Detect which cell encompasses the target text, then output its [X, Y] center coordinate. 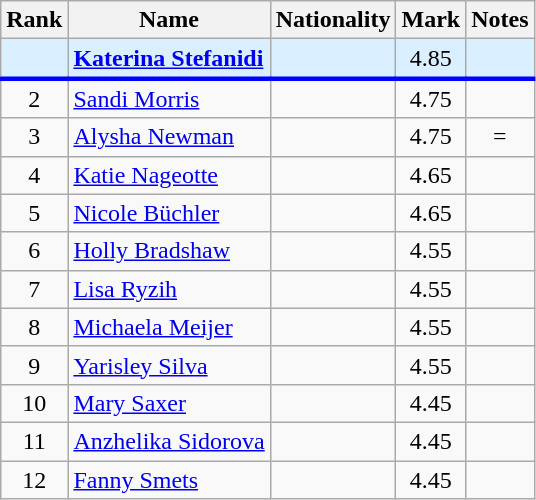
7 [34, 289]
9 [34, 365]
Michaela Meijer [169, 327]
Notes [500, 20]
Name [169, 20]
Katie Nageotte [169, 175]
4.85 [431, 59]
Fanny Smets [169, 479]
12 [34, 479]
11 [34, 441]
= [500, 137]
3 [34, 137]
Mary Saxer [169, 403]
Nicole Büchler [169, 213]
8 [34, 327]
Yarisley Silva [169, 365]
Mark [431, 20]
4 [34, 175]
Holly Bradshaw [169, 251]
5 [34, 213]
Sandi Morris [169, 98]
Nationality [333, 20]
Rank [34, 20]
Anzhelika Sidorova [169, 441]
6 [34, 251]
Lisa Ryzih [169, 289]
2 [34, 98]
Alysha Newman [169, 137]
10 [34, 403]
Katerina Stefanidi [169, 59]
